Pinpoint the cell where the given text exists, returning its (x, y) midpoint coordinate. 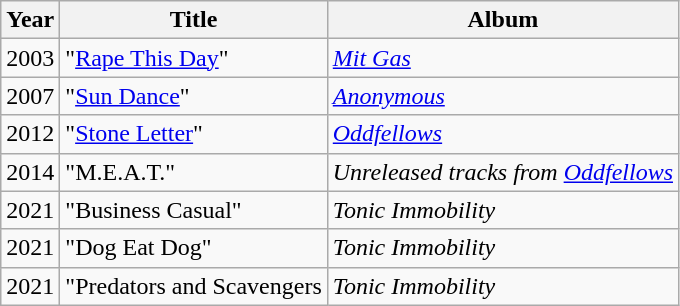
"Business Casual" (194, 210)
Year (30, 20)
"Rape This Day" (194, 58)
2012 (30, 134)
"Dog Eat Dog" (194, 248)
"Sun Dance" (194, 96)
"Stone Letter" (194, 134)
Mit Gas (502, 58)
"Predators and Scavengers (194, 286)
Unreleased tracks from Oddfellows (502, 172)
Oddfellows (502, 134)
2003 (30, 58)
Anonymous (502, 96)
2014 (30, 172)
Title (194, 20)
Album (502, 20)
2007 (30, 96)
"M.E.A.T." (194, 172)
